Capture the cell that displays the provided text and extract its [x, y] central coordinate. 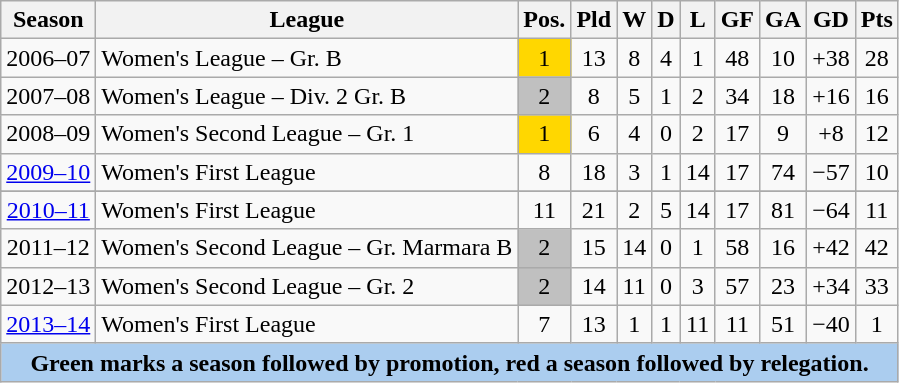
2012–13 [48, 286]
Green marks a season followed by promotion, red a season followed by relegation. [450, 362]
21 [594, 210]
7 [544, 324]
−64 [832, 210]
GD [832, 20]
GF [737, 20]
+34 [832, 286]
2006–07 [48, 58]
Women's Second League – Gr. 2 [307, 286]
Women's Second League – Gr. Marmara B [307, 248]
+42 [832, 248]
74 [784, 172]
Women's League – Gr. B [307, 58]
Pld [594, 20]
L [698, 20]
2007–08 [48, 96]
−40 [832, 324]
23 [784, 286]
GA [784, 20]
2013–14 [48, 324]
+16 [832, 96]
2011–12 [48, 248]
48 [737, 58]
D [666, 20]
League [307, 20]
+38 [832, 58]
15 [594, 248]
W [634, 20]
58 [737, 248]
Women's League – Div. 2 Gr. B [307, 96]
6 [594, 134]
42 [876, 248]
33 [876, 286]
2010–11 [48, 210]
+8 [832, 134]
2009–10 [48, 172]
57 [737, 286]
Pos. [544, 20]
34 [737, 96]
12 [876, 134]
−57 [832, 172]
Women's Second League – Gr. 1 [307, 134]
Pts [876, 20]
9 [784, 134]
Season [48, 20]
28 [876, 58]
51 [784, 324]
81 [784, 210]
2008–09 [48, 134]
